Return [x, y] of the center of cell containing provided text 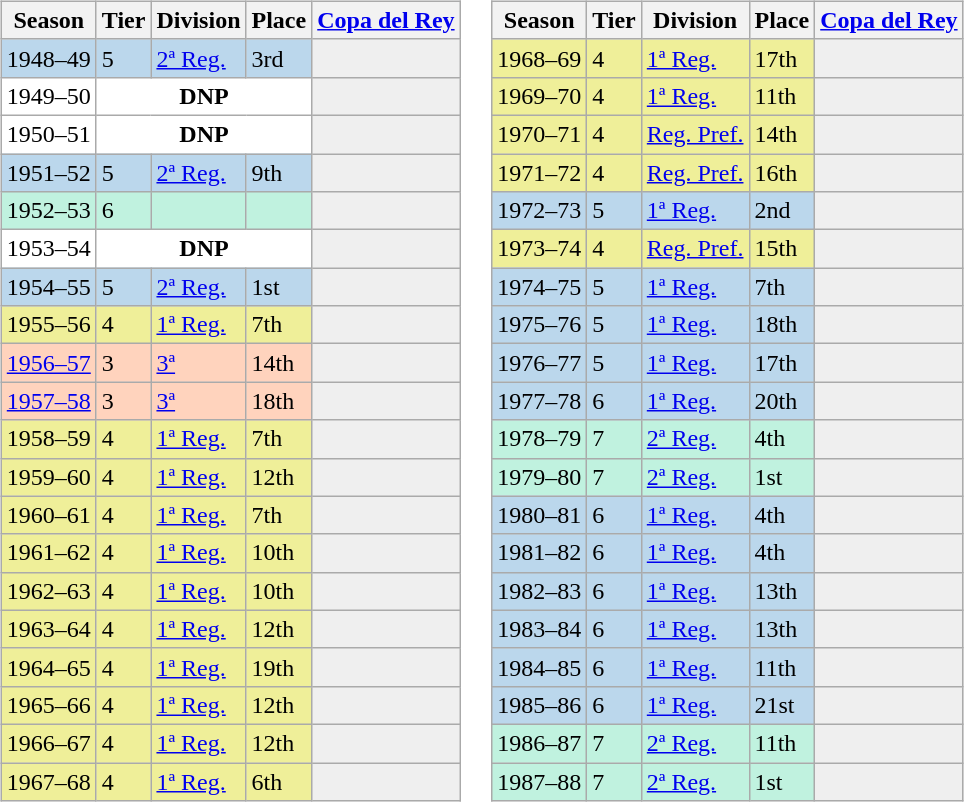
1950–51 [48, 134]
1966–67 [48, 743]
1986–87 [540, 743]
1970–71 [540, 134]
1954–55 [48, 287]
20th [782, 401]
1977–78 [540, 401]
1949–50 [48, 96]
19th [279, 667]
1951–52 [48, 173]
1976–77 [540, 363]
1955–56 [48, 325]
3rd [279, 58]
1971–72 [540, 173]
1979–80 [540, 477]
1981–82 [540, 553]
1985–86 [540, 705]
1963–64 [48, 629]
1973–74 [540, 249]
16th [782, 173]
2nd [782, 211]
1987–88 [540, 781]
6th [279, 781]
1967–68 [48, 781]
21st [782, 705]
1983–84 [540, 629]
1984–85 [540, 667]
1975–76 [540, 325]
1959–60 [48, 477]
1960–61 [48, 515]
1969–70 [540, 96]
1964–65 [48, 667]
1980–81 [540, 515]
1968–69 [540, 58]
1972–73 [540, 211]
1957–58 [48, 401]
1953–54 [48, 249]
1974–75 [540, 287]
1978–79 [540, 439]
15th [782, 249]
1952–53 [48, 211]
1961–62 [48, 553]
1948–49 [48, 58]
1962–63 [48, 591]
1965–66 [48, 705]
9th [279, 173]
1958–59 [48, 439]
1956–57 [48, 363]
1982–83 [540, 591]
